Extract the [X, Y] coordinate from the center of the cell holding the provided text.  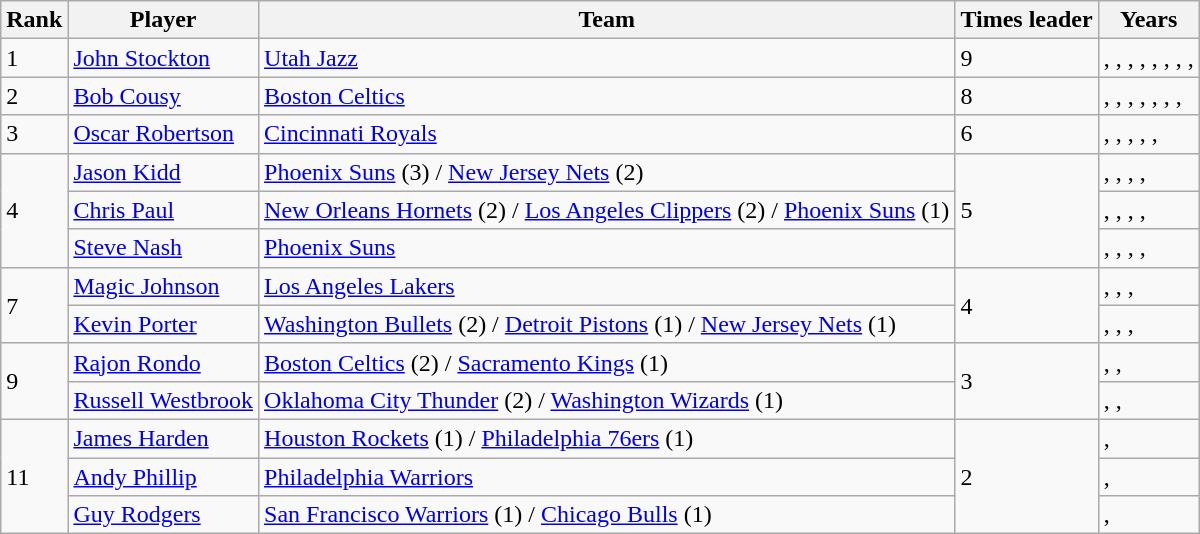
Phoenix Suns [607, 248]
Phoenix Suns (3) / New Jersey Nets (2) [607, 172]
Utah Jazz [607, 58]
Years [1148, 20]
, , , , , , , [1148, 96]
Washington Bullets (2) / Detroit Pistons (1) / New Jersey Nets (1) [607, 324]
7 [34, 305]
6 [1026, 134]
Rajon Rondo [164, 362]
Boston Celtics (2) / Sacramento Kings (1) [607, 362]
5 [1026, 210]
James Harden [164, 438]
Kevin Porter [164, 324]
1 [34, 58]
New Orleans Hornets (2) / Los Angeles Clippers (2) / Phoenix Suns (1) [607, 210]
Rank [34, 20]
Boston Celtics [607, 96]
Player [164, 20]
8 [1026, 96]
San Francisco Warriors (1) / Chicago Bulls (1) [607, 515]
, , , , , [1148, 134]
11 [34, 476]
Philadelphia Warriors [607, 477]
Chris Paul [164, 210]
, , , , , , , , [1148, 58]
Jason Kidd [164, 172]
Los Angeles Lakers [607, 286]
Bob Cousy [164, 96]
Oklahoma City Thunder (2) / Washington Wizards (1) [607, 400]
Guy Rodgers [164, 515]
Cincinnati Royals [607, 134]
Steve Nash [164, 248]
Team [607, 20]
Andy Phillip [164, 477]
Times leader [1026, 20]
John Stockton [164, 58]
Russell Westbrook [164, 400]
Magic Johnson [164, 286]
Houston Rockets (1) / Philadelphia 76ers (1) [607, 438]
Oscar Robertson [164, 134]
